Output the (x, y) coordinate of the center of the cell containing the given text.  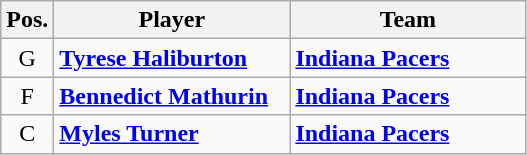
C (28, 134)
Pos. (28, 20)
F (28, 96)
Team (408, 20)
Bennedict Mathurin (172, 96)
Tyrese Haliburton (172, 58)
Myles Turner (172, 134)
Player (172, 20)
G (28, 58)
